Identify which cell holds the provided text, then report its [x, y] central coordinate. 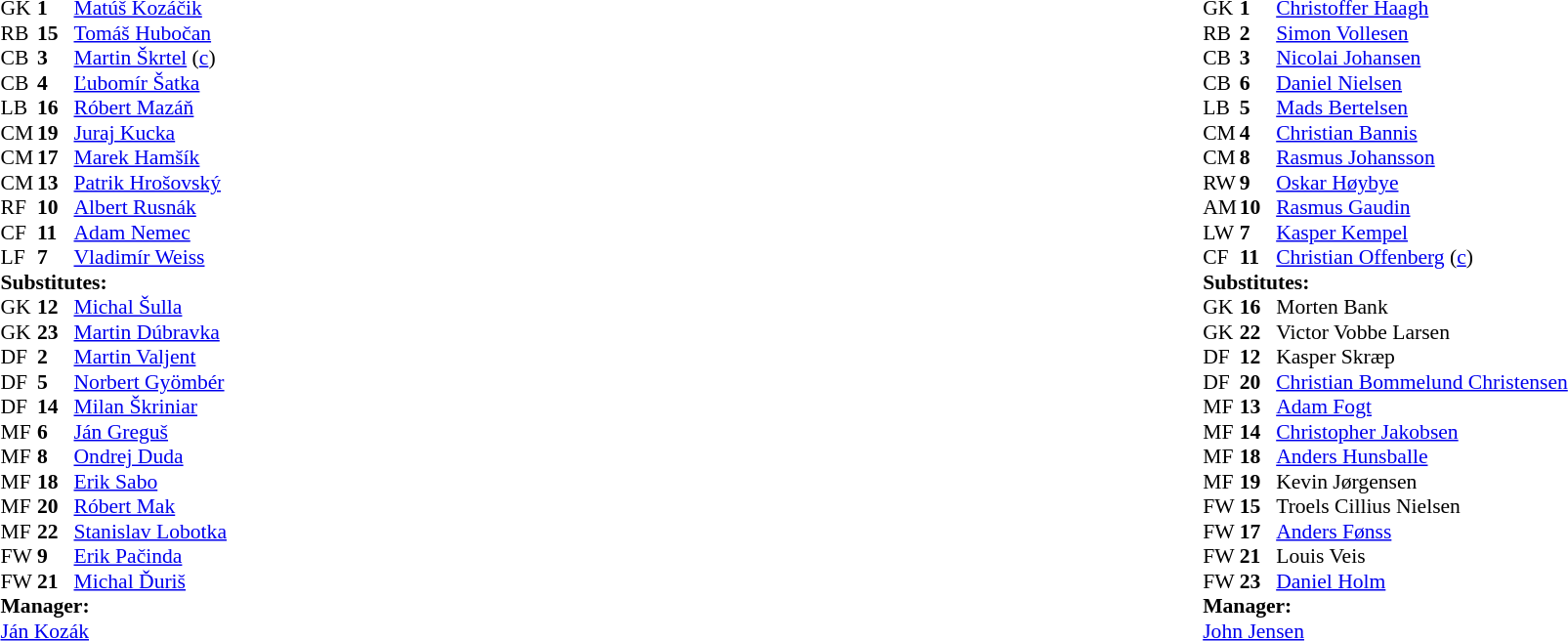
Stanislav Lobotka [150, 532]
AM [1221, 208]
Michal Ďuriš [150, 581]
Ján Greguš [150, 432]
Rasmus Gaudin [1422, 208]
RF [19, 208]
Morten Bank [1422, 308]
Juraj Kucka [150, 133]
Nicolai Johansen [1422, 58]
Victor Vobbe Larsen [1422, 332]
LF [19, 257]
Ondrej Duda [150, 456]
Mads Bertelsen [1422, 108]
Simon Vollesen [1422, 33]
Vladimír Weiss [150, 257]
Christian Offenberg (c) [1422, 257]
Louis Veis [1422, 556]
Róbert Mak [150, 507]
Erik Pačinda [150, 556]
Oskar Høybye [1422, 183]
Christopher Jakobsen [1422, 432]
Albert Rusnák [150, 208]
Milan Škriniar [150, 407]
Ľubomír Šatka [150, 83]
Róbert Mazáň [150, 108]
Marek Hamšík [150, 157]
Kasper Skræp [1422, 357]
Erik Sabo [150, 482]
Adam Fogt [1422, 407]
Martin Škrtel (c) [150, 58]
Anders Fønss [1422, 532]
Patrik Hrošovský [150, 183]
RW [1221, 183]
Daniel Holm [1422, 581]
Rasmus Johansson [1422, 157]
Kevin Jørgensen [1422, 482]
Michal Šulla [150, 308]
Christian Bannis [1422, 133]
Daniel Nielsen [1422, 83]
Christian Bommelund Christensen [1422, 382]
LW [1221, 233]
Martin Dúbravka [150, 332]
Adam Nemec [150, 233]
Martin Valjent [150, 357]
Norbert Gyömbér [150, 382]
Kasper Kempel [1422, 233]
Tomáš Hubočan [150, 33]
Troels Cillius Nielsen [1422, 507]
Anders Hunsballe [1422, 456]
